For the text-containing cell, return its midpoint in [x, y] coordinate format. 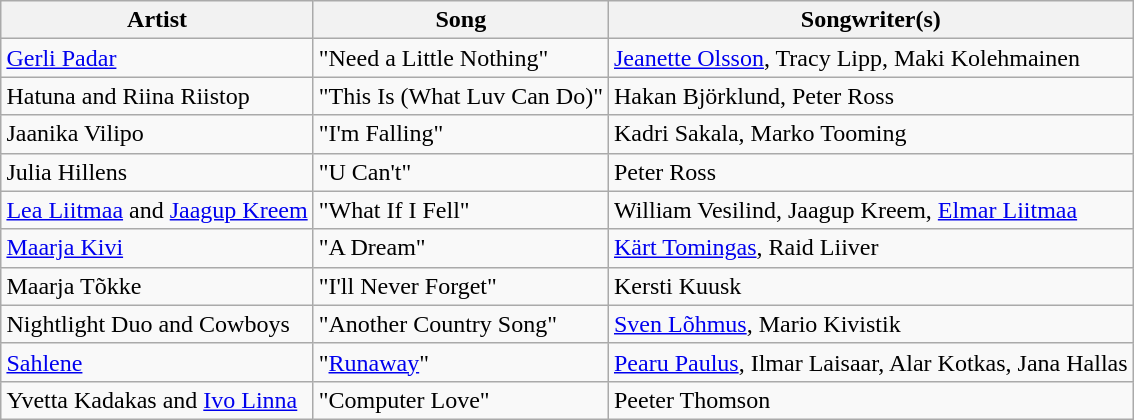
"Computer Love" [460, 400]
Peter Ross [870, 172]
"I'm Falling" [460, 134]
Lea Liitmaa and Jaagup Kreem [157, 210]
"What If I Fell" [460, 210]
Sahlene [157, 362]
Sven Lõhmus, Mario Kivistik [870, 324]
Jeanette Olsson, Tracy Lipp, Maki Kolehmainen [870, 58]
"Another Country Song" [460, 324]
Peeter Thomson [870, 400]
Song [460, 20]
Maarja Tõkke [157, 286]
Artist [157, 20]
William Vesilind, Jaagup Kreem, Elmar Liitmaa [870, 210]
"Need a Little Nothing" [460, 58]
Hatuna and Riina Riistop [157, 96]
Jaanika Vilipo [157, 134]
Gerli Padar [157, 58]
"This Is (What Luv Can Do)" [460, 96]
Kadri Sakala, Marko Tooming [870, 134]
Pearu Paulus, Ilmar Laisaar, Alar Kotkas, Jana Hallas [870, 362]
Yvetta Kadakas and Ivo Linna [157, 400]
Maarja Kivi [157, 248]
Songwriter(s) [870, 20]
Kärt Tomingas, Raid Liiver [870, 248]
"U Can't" [460, 172]
Julia Hillens [157, 172]
Hakan Björklund, Peter Ross [870, 96]
Kersti Kuusk [870, 286]
"A Dream" [460, 248]
"Runaway" [460, 362]
"I'll Never Forget" [460, 286]
Nightlight Duo and Cowboys [157, 324]
